Return the (x, y) coordinate for the center point of the cell that contains the specified text.  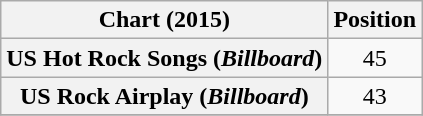
US Rock Airplay (Billboard) (164, 96)
Position (375, 20)
US Hot Rock Songs (Billboard) (164, 58)
45 (375, 58)
Chart (2015) (164, 20)
43 (375, 96)
